For the text-containing cell, return its midpoint in (X, Y) coordinate format. 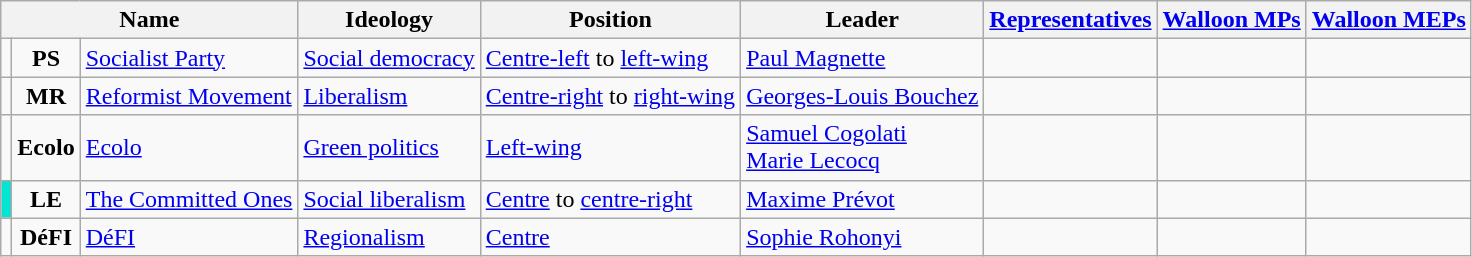
Centre (610, 237)
Position (610, 20)
Sophie Rohonyi (862, 237)
Walloon MEPs (1388, 20)
Centre-right to right-wing (610, 96)
Georges-Louis Bouchez (862, 96)
Paul Magnette (862, 58)
MR (46, 96)
Centre to centre-right (610, 199)
Left-wing (610, 148)
LE (46, 199)
PS (46, 58)
Social liberalism (389, 199)
Leader (862, 20)
Walloon MPs (1232, 20)
Ideology (389, 20)
Reformist Movement (189, 96)
Regionalism (389, 237)
Centre-left to left-wing (610, 58)
Green politics (389, 148)
Socialist Party (189, 58)
Name (150, 20)
Samuel CogolatiMarie Lecocq (862, 148)
The Committed Ones (189, 199)
Liberalism (389, 96)
Maxime Prévot (862, 199)
Representatives (1070, 20)
Social democracy (389, 58)
